Identify which cell holds the provided text, then report its [X, Y] central coordinate. 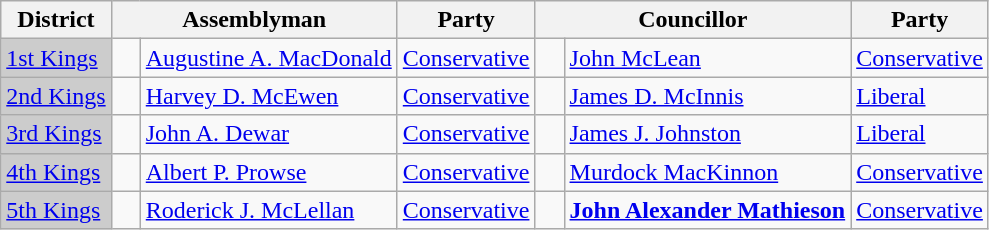
Augustine A. MacDonald [268, 58]
1st Kings [56, 58]
Albert P. Prowse [268, 172]
John A. Dewar [268, 134]
John McLean [708, 58]
Assemblyman [254, 20]
James J. Johnston [708, 134]
3rd Kings [56, 134]
5th Kings [56, 210]
Councillor [693, 20]
2nd Kings [56, 96]
Roderick J. McLellan [268, 210]
Harvey D. McEwen [268, 96]
Murdock MacKinnon [708, 172]
4th Kings [56, 172]
District [56, 20]
John Alexander Mathieson [708, 210]
James D. McInnis [708, 96]
